Provide the (x, y) coordinate of the cell's center where the given text is located.  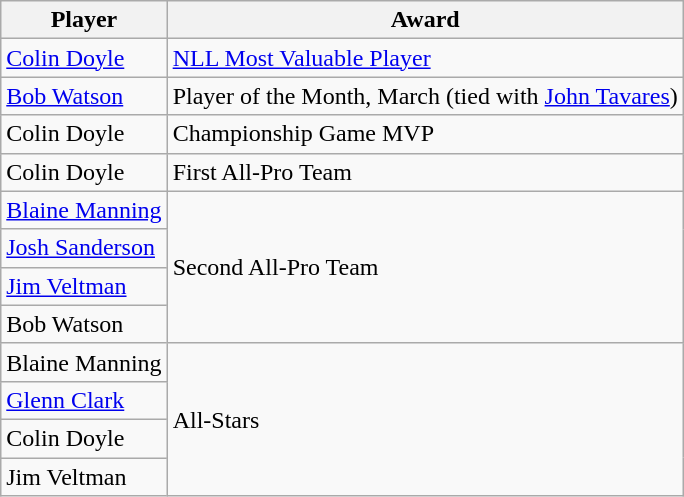
All-Stars (425, 419)
NLL Most Valuable Player (425, 58)
First All-Pro Team (425, 172)
Josh Sanderson (84, 248)
Player of the Month, March (tied with John Tavares) (425, 96)
Award (425, 20)
Player (84, 20)
Second All-Pro Team (425, 267)
Championship Game MVP (425, 134)
Glenn Clark (84, 400)
